Detect which cell encompasses the target text, then output its (x, y) center coordinate. 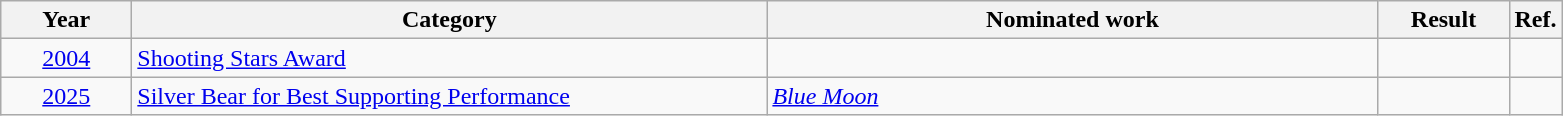
Category (450, 20)
2025 (66, 96)
Shooting Stars Award (450, 58)
Silver Bear for Best Supporting Performance (450, 96)
Ref. (1536, 20)
Nominated work (1072, 20)
Blue Moon (1072, 96)
2004 (66, 58)
Result (1444, 20)
Year (66, 20)
